Locate the cell with the specified text and output its (x, y) center coordinate. 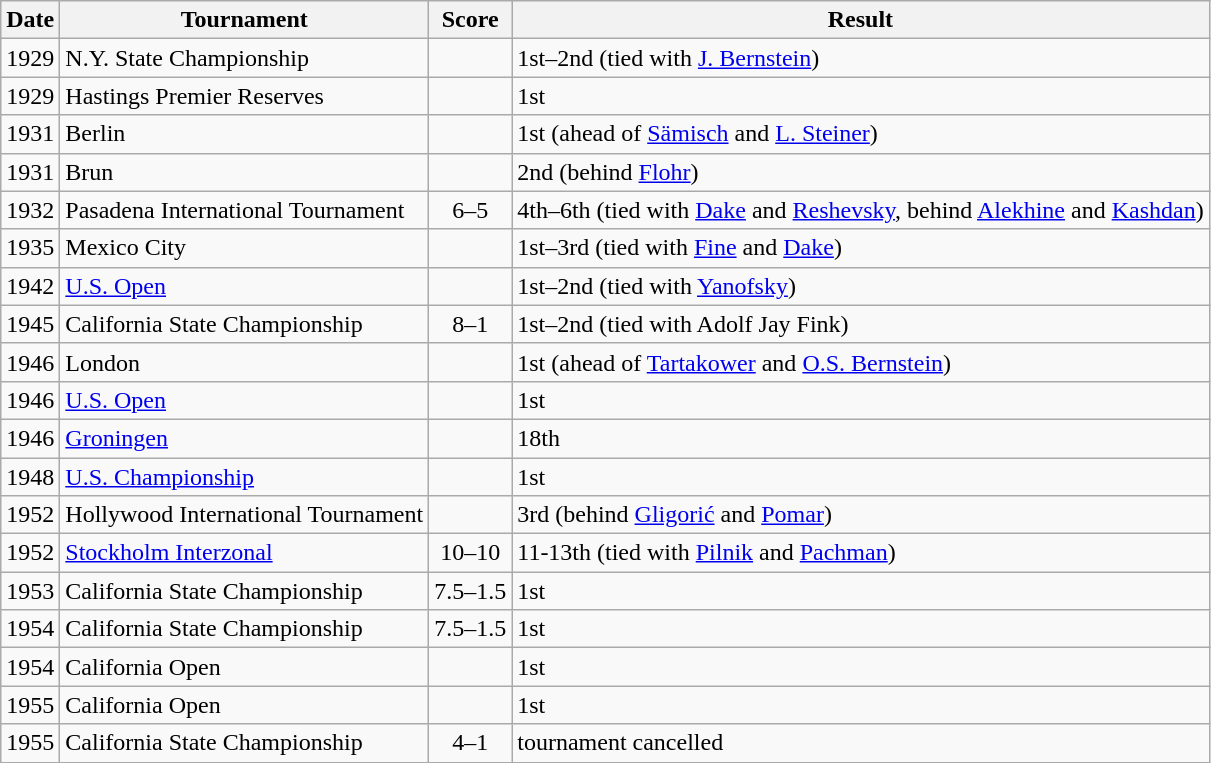
Result (860, 20)
Brun (244, 172)
11-13th (tied with Pilnik and Pachman) (860, 553)
1st (ahead of Sämisch and L. Steiner) (860, 134)
2nd (behind Flohr) (860, 172)
Groningen (244, 438)
1945 (30, 324)
Hollywood International Tournament (244, 515)
1st–2nd (tied with Adolf Jay Fink) (860, 324)
Score (470, 20)
1st–2nd (tied with Yanofsky) (860, 286)
18th (860, 438)
Hastings Premier Reserves (244, 96)
6–5 (470, 210)
1932 (30, 210)
1st–3rd (tied with Fine and Dake) (860, 248)
4th–6th (tied with Dake and Reshevsky, behind Alekhine and Kashdan) (860, 210)
Date (30, 20)
1942 (30, 286)
Pasadena International Tournament (244, 210)
London (244, 362)
tournament cancelled (860, 743)
1953 (30, 591)
Mexico City (244, 248)
3rd (behind Gligorić and Pomar) (860, 515)
1st–2nd (tied with J. Bernstein) (860, 58)
Stockholm Interzonal (244, 553)
4–1 (470, 743)
10–10 (470, 553)
8–1 (470, 324)
1st (ahead of Tartakower and O.S. Bernstein) (860, 362)
1935 (30, 248)
Tournament (244, 20)
Berlin (244, 134)
N.Y. State Championship (244, 58)
U.S. Championship (244, 477)
1948 (30, 477)
